For the text-containing cell, return its midpoint in (x, y) coordinate format. 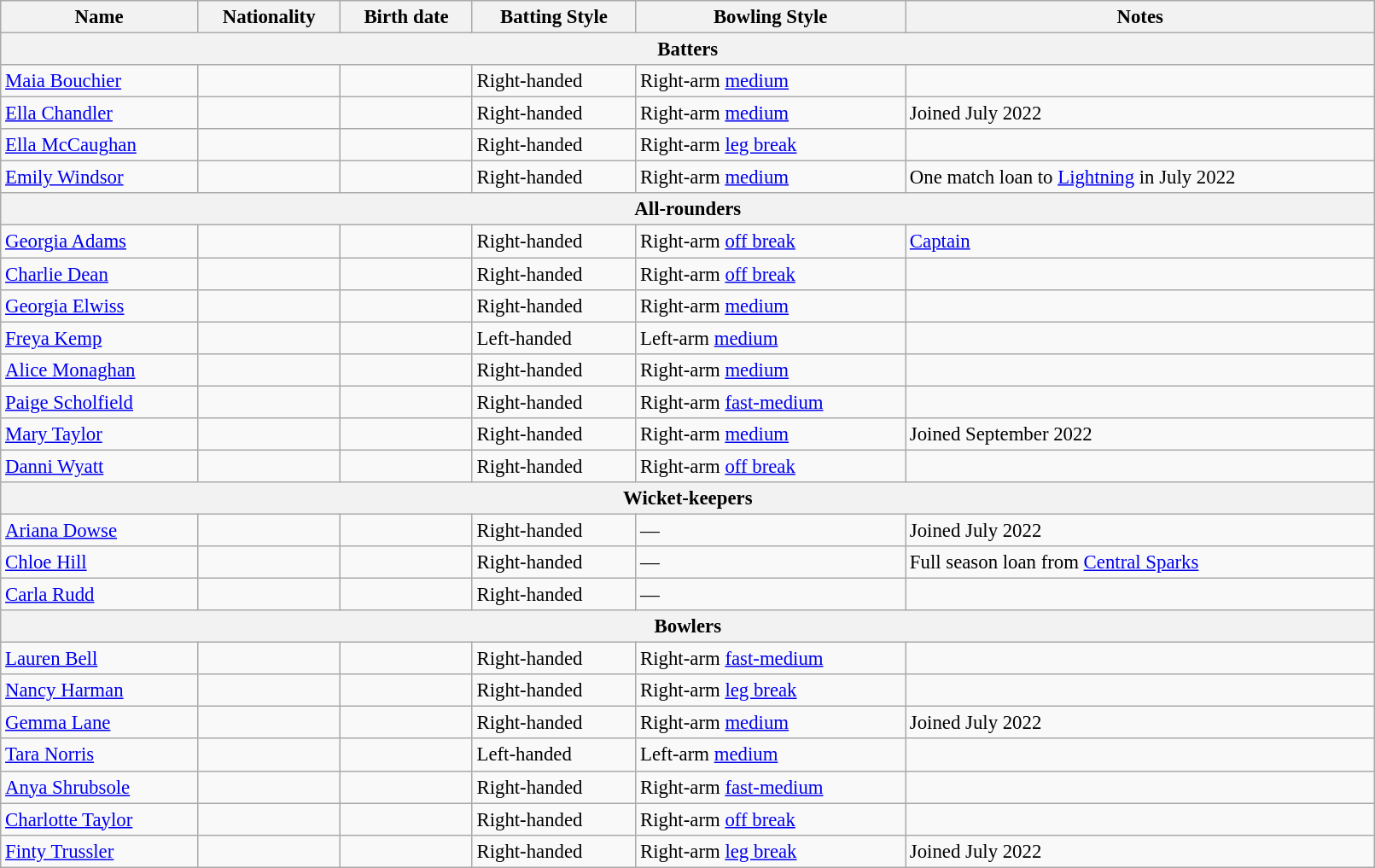
Chloe Hill (99, 562)
Captain (1140, 242)
Georgia Adams (99, 242)
Mary Taylor (99, 434)
Georgia Elwiss (99, 306)
Ariana Dowse (99, 530)
Joined September 2022 (1140, 434)
Charlotte Taylor (99, 819)
Birth date (406, 17)
Freya Kemp (99, 338)
Ella McCaughan (99, 145)
Lauren Bell (99, 659)
Notes (1140, 17)
Anya Shrubsole (99, 787)
All-rounders (688, 209)
Bowling Style (771, 17)
Gemma Lane (99, 723)
Nancy Harman (99, 690)
Batting Style (554, 17)
Finty Trussler (99, 851)
Maia Bouchier (99, 81)
Danni Wyatt (99, 466)
Full season loan from Central Sparks (1140, 562)
Ella Chandler (99, 114)
Paige Scholfield (99, 402)
Name (99, 17)
Alice Monaghan (99, 370)
Nationality (269, 17)
One match loan to Lightning in July 2022 (1140, 178)
Charlie Dean (99, 274)
Batters (688, 50)
Emily Windsor (99, 178)
Carla Rudd (99, 595)
Tara Norris (99, 755)
Wicket-keepers (688, 498)
Bowlers (688, 626)
